Search for the cell housing the specified text and yield its [X, Y] center coordinate. 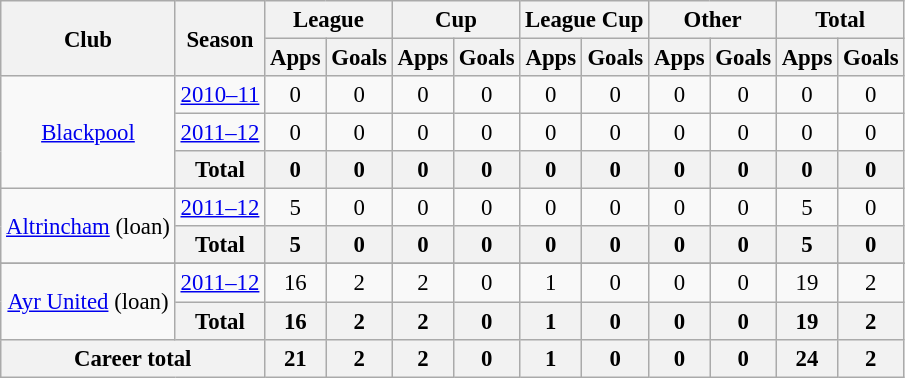
Blackpool [88, 132]
21 [296, 358]
2010–11 [220, 95]
Cup [456, 20]
Altrincham (loan) [88, 226]
League [329, 20]
Club [88, 38]
24 [806, 358]
Career total [133, 358]
Other [713, 20]
League Cup [584, 20]
Ayr United (loan) [88, 302]
Season [220, 38]
